Determine the [X, Y] coordinate at the center of the cell enclosing the given text.  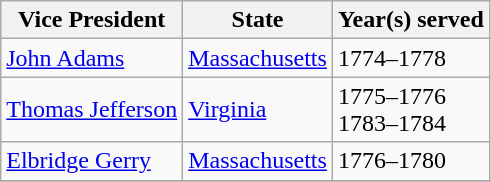
1774–1778 [410, 58]
Virginia [258, 110]
1775–17761783–1784 [410, 110]
John Adams [92, 58]
Thomas Jefferson [92, 110]
Elbridge Gerry [92, 161]
State [258, 20]
Vice President [92, 20]
Year(s) served [410, 20]
1776–1780 [410, 161]
